From the cell containing the given text, extract its center point as [x, y] coordinate. 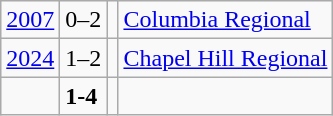
2024 [30, 58]
1–2 [84, 58]
2007 [30, 20]
Chapel Hill Regional [226, 58]
1-4 [84, 96]
Columbia Regional [226, 20]
0–2 [84, 20]
